Provide the (X, Y) coordinate of the cell's center where the given text is located.  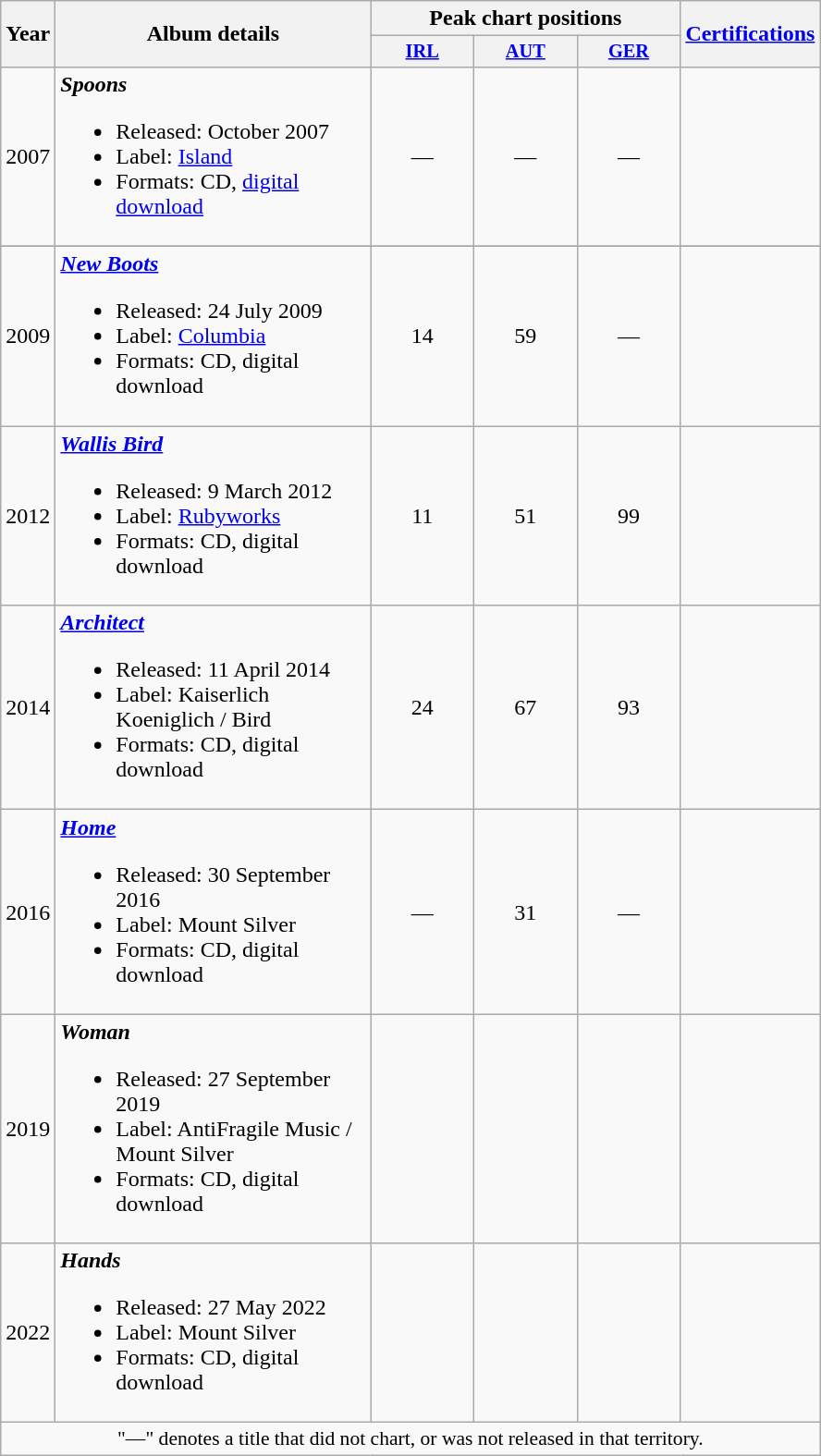
51 (526, 516)
2009 (28, 336)
2016 (28, 912)
"—" denotes a title that did not chart, or was not released in that territory. (410, 1439)
2022 (28, 1333)
67 (526, 708)
14 (423, 336)
2007 (28, 156)
Hands Released: 27 May 2022Label: Mount SilverFormats: CD, digital download (213, 1333)
New BootsReleased: 24 July 2009Label: Columbia Formats: CD, digital download (213, 336)
2012 (28, 516)
2019 (28, 1129)
24 (423, 708)
Year (28, 34)
Album details (213, 34)
HomeReleased: 30 September 2016Label: Mount SilverFormats: CD, digital download (213, 912)
Wallis BirdReleased: 9 March 2012Label: Rubyworks Formats: CD, digital download (213, 516)
59 (526, 336)
AUT (526, 52)
IRL (423, 52)
99 (629, 516)
11 (423, 516)
Certifications (751, 34)
31 (526, 912)
SpoonsReleased: October 2007Label: IslandFormats: CD, digital download (213, 156)
Peak chart positions (525, 18)
2014 (28, 708)
Woman Released: 27 September 2019Label: AntiFragile Music / Mount SilverFormats: CD, digital download (213, 1129)
93 (629, 708)
ArchitectReleased: 11 April 2014Label: Kaiserlich Koeniglich / BirdFormats: CD, digital download (213, 708)
GER (629, 52)
